Find where the given text appears and provide that cell's center as (X, Y) coordinate. 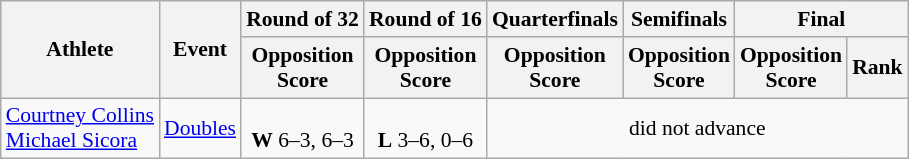
Round of 16 (426, 19)
Doubles (200, 128)
W 6–3, 6–3 (302, 128)
Event (200, 50)
L 3–6, 0–6 (426, 128)
Rank (878, 68)
Quarterfinals (555, 19)
Courtney CollinsMichael Sicora (80, 128)
Round of 32 (302, 19)
Semifinals (679, 19)
did not advance (698, 128)
Final (822, 19)
Athlete (80, 50)
